Capture the cell that displays the provided text and extract its [X, Y] central coordinate. 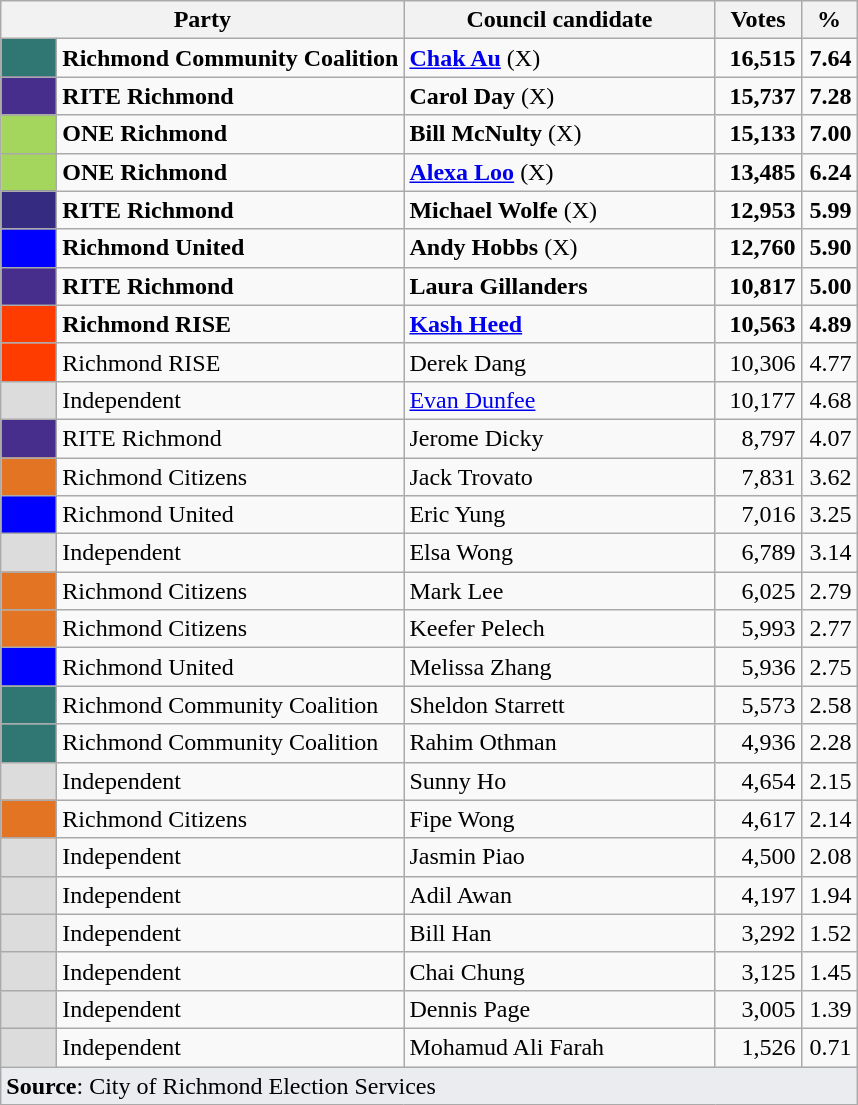
4,654 [758, 781]
7,016 [758, 515]
Adil Awan [560, 895]
Melissa Zhang [560, 667]
2.15 [829, 781]
12,953 [758, 210]
Kash Heed [560, 324]
4,617 [758, 819]
6,789 [758, 553]
Eric Yung [560, 515]
4,197 [758, 895]
2.75 [829, 667]
Sunny Ho [560, 781]
Chai Chung [560, 971]
5.00 [829, 286]
Party [202, 20]
5.99 [829, 210]
4.68 [829, 400]
Jerome Dicky [560, 438]
Fipe Wong [560, 819]
2.28 [829, 743]
10,563 [758, 324]
10,177 [758, 400]
Council candidate [560, 20]
15,133 [758, 134]
Bill Han [560, 933]
Derek Dang [560, 362]
Votes [758, 20]
3.62 [829, 477]
10,817 [758, 286]
6,025 [758, 591]
Alexa Loo (X) [560, 172]
7.00 [829, 134]
Jasmin Piao [560, 857]
Carol Day (X) [560, 96]
Dennis Page [560, 1009]
4.77 [829, 362]
% [829, 20]
8,797 [758, 438]
Laura Gillanders [560, 286]
10,306 [758, 362]
2.58 [829, 705]
4.89 [829, 324]
1,526 [758, 1047]
5.90 [829, 248]
2.79 [829, 591]
12,760 [758, 248]
7.64 [829, 58]
5,573 [758, 705]
3,292 [758, 933]
1.45 [829, 971]
1.39 [829, 1009]
15,737 [758, 96]
Rahim Othman [560, 743]
4,936 [758, 743]
Source: City of Richmond Election Services [429, 1085]
7,831 [758, 477]
3,005 [758, 1009]
6.24 [829, 172]
Elsa Wong [560, 553]
5,993 [758, 629]
3.14 [829, 553]
Michael Wolfe (X) [560, 210]
Andy Hobbs (X) [560, 248]
2.14 [829, 819]
5,936 [758, 667]
Evan Dunfee [560, 400]
2.08 [829, 857]
16,515 [758, 58]
7.28 [829, 96]
Chak Au (X) [560, 58]
Mohamud Ali Farah [560, 1047]
13,485 [758, 172]
Keefer Pelech [560, 629]
1.94 [829, 895]
2.77 [829, 629]
4.07 [829, 438]
4,500 [758, 857]
3.25 [829, 515]
Jack Trovato [560, 477]
3,125 [758, 971]
0.71 [829, 1047]
Mark Lee [560, 591]
Sheldon Starrett [560, 705]
Bill McNulty (X) [560, 134]
1.52 [829, 933]
